Output the [X, Y] coordinate of the center of the cell containing the given text.  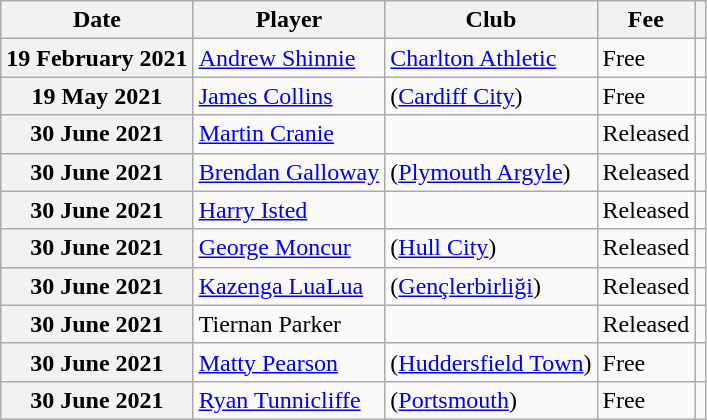
Club [491, 20]
Andrew Shinnie [289, 58]
(Hull City) [491, 248]
Brendan Galloway [289, 172]
George Moncur [289, 248]
(Cardiff City) [491, 96]
(Huddersfield Town) [491, 362]
Tiernan Parker [289, 324]
Martin Cranie [289, 134]
James Collins [289, 96]
Kazenga LuaLua [289, 286]
(Portsmouth) [491, 400]
Charlton Athletic [491, 58]
Matty Pearson [289, 362]
(Gençlerbirliği) [491, 286]
(Plymouth Argyle) [491, 172]
19 February 2021 [97, 58]
Player [289, 20]
Fee [646, 20]
Ryan Tunnicliffe [289, 400]
Date [97, 20]
Harry Isted [289, 210]
19 May 2021 [97, 96]
